For the text-containing cell, return its midpoint in (X, Y) coordinate format. 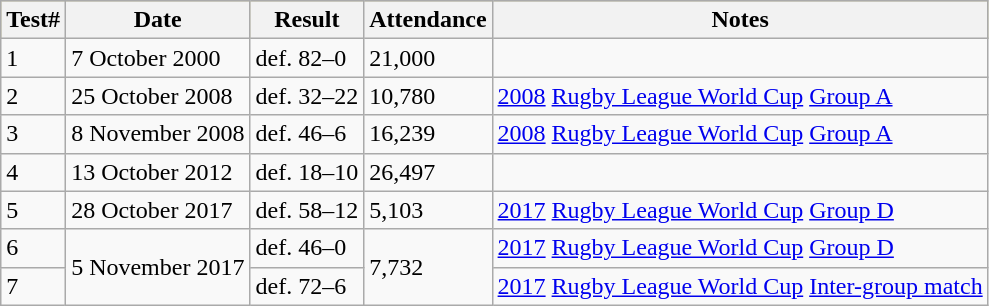
3 (34, 134)
13 October 2012 (158, 172)
2017 Rugby League World Cup Inter-group match (740, 286)
7,732 (428, 267)
def. 46–0 (307, 248)
def. 32–22 (307, 96)
7 (34, 286)
Test# (34, 20)
5,103 (428, 210)
5 (34, 210)
10,780 (428, 96)
def. 82–0 (307, 58)
2 (34, 96)
16,239 (428, 134)
def. 18–10 (307, 172)
def. 46–6 (307, 134)
7 October 2000 (158, 58)
1 (34, 58)
26,497 (428, 172)
8 November 2008 (158, 134)
Attendance (428, 20)
Notes (740, 20)
4 (34, 172)
Result (307, 20)
28 October 2017 (158, 210)
Date (158, 20)
5 November 2017 (158, 267)
def. 58–12 (307, 210)
6 (34, 248)
def. 72–6 (307, 286)
21,000 (428, 58)
25 October 2008 (158, 96)
